Determine the [x, y] coordinate at the center of the cell enclosing the given text.  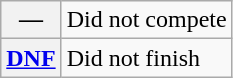
DNF [31, 58]
Did not finish [146, 58]
— [31, 20]
Did not compete [146, 20]
